Find where the given text appears and provide that cell's center as (X, Y) coordinate. 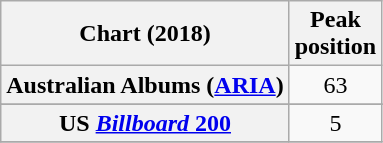
Peak position (335, 34)
US Billboard 200 (145, 123)
63 (335, 85)
5 (335, 123)
Chart (2018) (145, 34)
Australian Albums (ARIA) (145, 85)
